Pinpoint the cell where the given text exists, returning its [X, Y] midpoint coordinate. 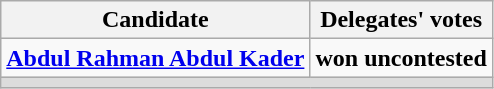
won uncontested [401, 58]
Abdul Rahman Abdul Kader [156, 58]
Delegates' votes [401, 20]
Candidate [156, 20]
